Pinpoint the cell where the given text exists, returning its (X, Y) midpoint coordinate. 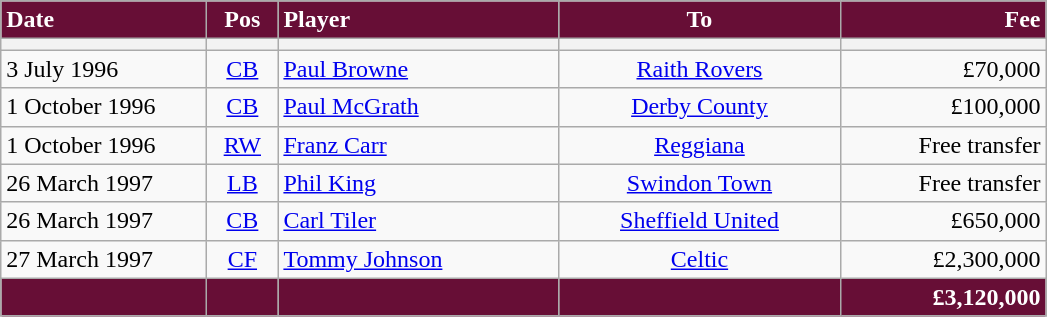
Paul McGrath (418, 107)
Reggiana (700, 145)
Date (104, 20)
RW (242, 145)
Paul Browne (418, 69)
Raith Rovers (700, 69)
£3,120,000 (943, 297)
To (700, 20)
£100,000 (943, 107)
Swindon Town (700, 183)
Pos (242, 20)
LB (242, 183)
3 July 1996 (104, 69)
Celtic (700, 259)
Derby County (700, 107)
Player (418, 20)
Tommy Johnson (418, 259)
Franz Carr (418, 145)
27 March 1997 (104, 259)
£70,000 (943, 69)
Sheffield United (700, 221)
Fee (943, 20)
£650,000 (943, 221)
Phil King (418, 183)
Carl Tiler (418, 221)
£2,300,000 (943, 259)
CF (242, 259)
